Return [x, y] of the center of cell containing provided text 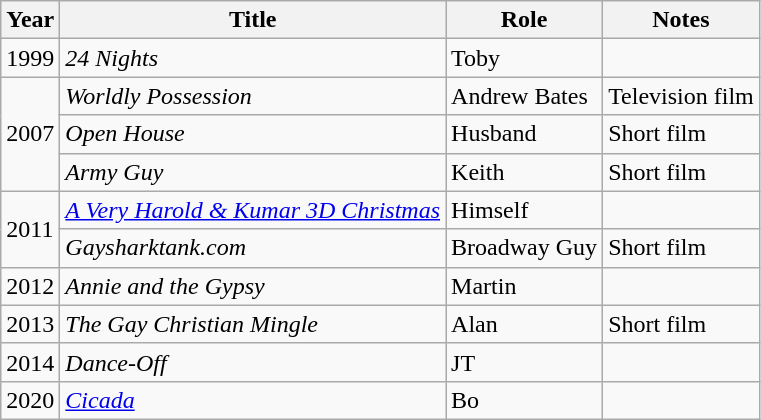
2013 [30, 324]
Andrew Bates [524, 96]
Keith [524, 172]
Martin [524, 286]
Husband [524, 134]
Broadway Guy [524, 248]
Year [30, 20]
Army Guy [253, 172]
The Gay Christian Mingle [253, 324]
Television film [682, 96]
2011 [30, 229]
Himself [524, 210]
24 Nights [253, 58]
Worldly Possession [253, 96]
2012 [30, 286]
Toby [524, 58]
Title [253, 20]
Notes [682, 20]
1999 [30, 58]
Alan [524, 324]
JT [524, 362]
2020 [30, 400]
Open House [253, 134]
2007 [30, 134]
2014 [30, 362]
Role [524, 20]
A Very Harold & Kumar 3D Christmas [253, 210]
Bo [524, 400]
Cicada [253, 400]
Dance-Off [253, 362]
Annie and the Gypsy [253, 286]
Gaysharktank.com [253, 248]
